Scan for the cell matching the given text and deliver its (X, Y) coordinate at center. 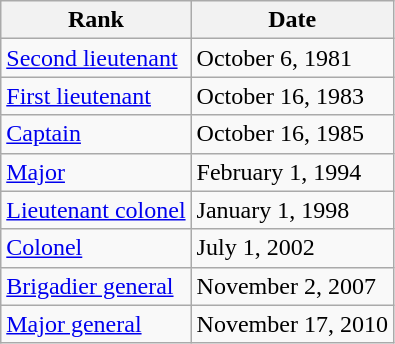
November 2, 2007 (292, 286)
Lieutenant colonel (96, 210)
Date (292, 20)
Second lieutenant (96, 58)
February 1, 1994 (292, 172)
October 16, 1983 (292, 96)
October 6, 1981 (292, 58)
Major (96, 172)
November 17, 2010 (292, 324)
Major general (96, 324)
Colonel (96, 248)
Rank (96, 20)
Brigadier general (96, 286)
January 1, 1998 (292, 210)
First lieutenant (96, 96)
Captain (96, 134)
October 16, 1985 (292, 134)
July 1, 2002 (292, 248)
